Identify which cell holds the provided text, then report its [x, y] central coordinate. 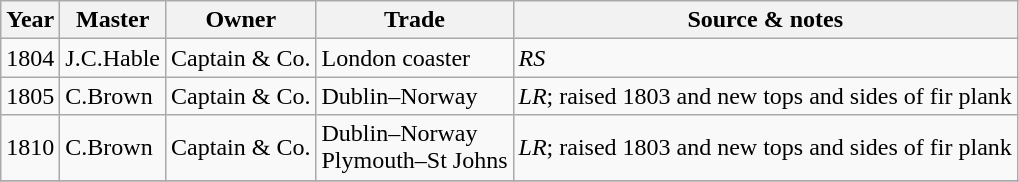
London coaster [414, 58]
Trade [414, 20]
Source & notes [765, 20]
Year [30, 20]
1804 [30, 58]
Dublin–Norway [414, 96]
1810 [30, 148]
J.C.Hable [113, 58]
Master [113, 20]
RS [765, 58]
1805 [30, 96]
Owner [241, 20]
Dublin–NorwayPlymouth–St Johns [414, 148]
